Scan for the cell matching the given text and deliver its [X, Y] coordinate at center. 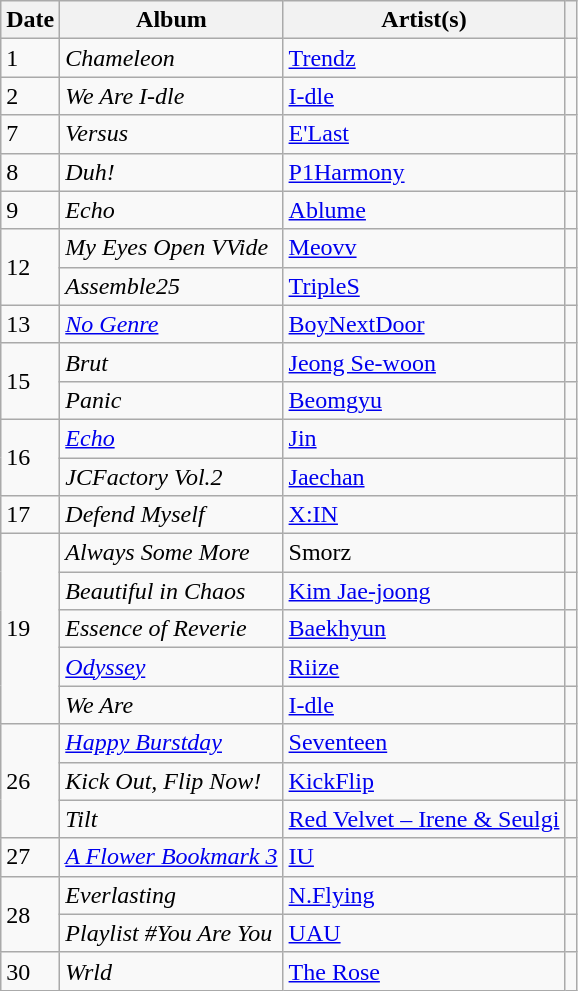
Chameleon [172, 58]
JCFactory Vol.2 [172, 477]
Always Some More [172, 553]
We Are I-dle [172, 96]
9 [30, 210]
Smorz [424, 553]
Riize [424, 667]
Essence of Reverie [172, 629]
12 [30, 267]
1 [30, 58]
Beomgyu [424, 400]
8 [30, 172]
27 [30, 857]
26 [30, 781]
Baekhyun [424, 629]
Wrld [172, 971]
X:IN [424, 515]
7 [30, 134]
Jin [424, 438]
Kick Out, Flip Now! [172, 781]
Assemble25 [172, 286]
A Flower Bookmark 3 [172, 857]
13 [30, 324]
19 [30, 629]
15 [30, 381]
KickFlip [424, 781]
Jeong Se-woon [424, 362]
Brut [172, 362]
P1Harmony [424, 172]
16 [30, 457]
Ablume [424, 210]
Panic [172, 400]
Everlasting [172, 895]
Trendz [424, 58]
Odyssey [172, 667]
Jaechan [424, 477]
No Genre [172, 324]
Date [30, 20]
Artist(s) [424, 20]
The Rose [424, 971]
Defend Myself [172, 515]
Red Velvet – Irene & Seulgi [424, 819]
Versus [172, 134]
UAU [424, 933]
17 [30, 515]
Album [172, 20]
Tilt [172, 819]
Kim Jae-joong [424, 591]
2 [30, 96]
28 [30, 914]
Happy Burstday [172, 743]
We Are [172, 705]
IU [424, 857]
E'Last [424, 134]
30 [30, 971]
Meovv [424, 248]
N.Flying [424, 895]
Playlist #You Are You [172, 933]
TripleS [424, 286]
Beautiful in Chaos [172, 591]
BoyNextDoor [424, 324]
My Eyes Open VVide [172, 248]
Duh! [172, 172]
Seventeen [424, 743]
